Identify which cell holds the provided text, then report its (x, y) central coordinate. 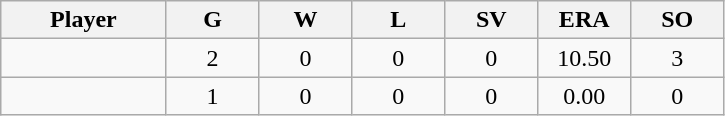
SV (492, 20)
0.00 (584, 96)
ERA (584, 20)
10.50 (584, 58)
3 (678, 58)
L (398, 20)
W (306, 20)
Player (84, 20)
2 (212, 58)
G (212, 20)
1 (212, 96)
SO (678, 20)
